Extract the (X, Y) coordinate from the center of the cell holding the provided text.  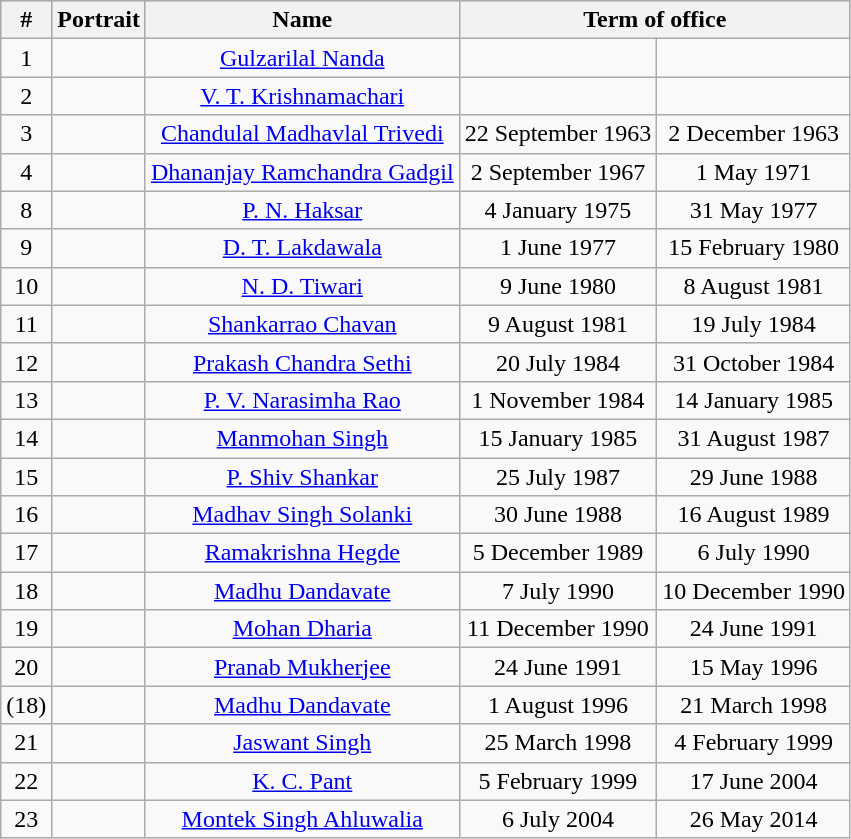
1 November 1984 (558, 400)
19 July 1984 (754, 324)
14 January 1985 (754, 400)
P. Shiv Shankar (302, 477)
Prakash Chandra Sethi (302, 362)
18 (26, 591)
Ramakrishna Hegde (302, 553)
16 August 1989 (754, 515)
13 (26, 400)
25 July 1987 (558, 477)
31 October 1984 (754, 362)
(18) (26, 705)
Shankarrao Chavan (302, 324)
1 May 1971 (754, 172)
19 (26, 629)
11 December 1990 (558, 629)
20 July 1984 (558, 362)
Jaswant Singh (302, 743)
Chandulal Madhavlal Trivedi (302, 134)
1 June 1977 (558, 248)
10 December 1990 (754, 591)
29 June 1988 (754, 477)
20 (26, 667)
9 June 1980 (558, 286)
16 (26, 515)
# (26, 20)
15 February 1980 (754, 248)
4 January 1975 (558, 210)
22 (26, 781)
22 September 1963 (558, 134)
P. N. Haksar (302, 210)
21 (26, 743)
8 (26, 210)
15 (26, 477)
4 February 1999 (754, 743)
15 January 1985 (558, 438)
6 July 1990 (754, 553)
15 May 1996 (754, 667)
31 May 1977 (754, 210)
30 June 1988 (558, 515)
P. V. Narasimha Rao (302, 400)
5 February 1999 (558, 781)
4 (26, 172)
21 March 1998 (754, 705)
17 June 2004 (754, 781)
8 August 1981 (754, 286)
Montek Singh Ahluwalia (302, 819)
3 (26, 134)
Mohan Dharia (302, 629)
23 (26, 819)
Pranab Mukherjee (302, 667)
Term of office (654, 20)
6 July 2004 (558, 819)
26 May 2014 (754, 819)
17 (26, 553)
D. T. Lakdawala (302, 248)
9 August 1981 (558, 324)
N. D. Tiwari (302, 286)
5 December 1989 (558, 553)
14 (26, 438)
K. C. Pant (302, 781)
Manmohan Singh (302, 438)
Dhananjay Ramchandra Gadgil (302, 172)
1 August 1996 (558, 705)
10 (26, 286)
2 December 1963 (754, 134)
7 July 1990 (558, 591)
2 September 1967 (558, 172)
9 (26, 248)
Name (302, 20)
31 August 1987 (754, 438)
12 (26, 362)
25 March 1998 (558, 743)
2 (26, 96)
Madhav Singh Solanki (302, 515)
11 (26, 324)
1 (26, 58)
Portrait (99, 20)
Gulzarilal Nanda (302, 58)
V. T. Krishnamachari (302, 96)
